Detect which cell encompasses the target text, then output its (X, Y) center coordinate. 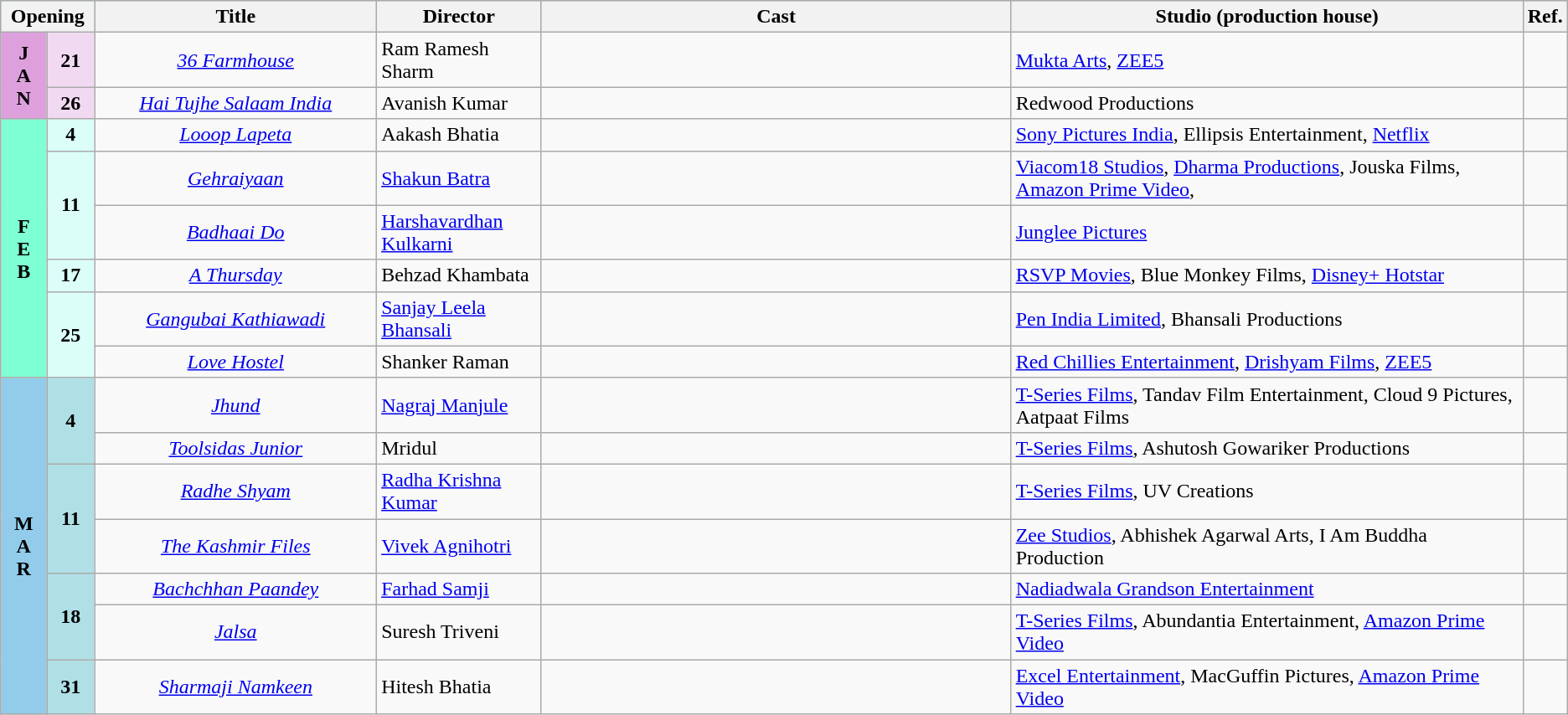
Mridul (459, 448)
Sharmaji Namkeen (236, 687)
Viacom18 Studios, Dharma Productions, Jouska Films, Amazon Prime Video, (1266, 177)
Shakun Batra (459, 177)
Harshavardhan Kulkarni (459, 233)
Title (236, 17)
26 (70, 103)
Hai Tujhe Salaam India (236, 103)
T-Series Films, UV Creations (1266, 491)
RSVP Movies, Blue Monkey Films, Disney+ Hotstar (1266, 275)
Ram Ramesh Sharm (459, 60)
Director (459, 17)
Gangubai Kathiawadi (236, 318)
JAN (23, 75)
Radhe Shyam (236, 491)
21 (70, 60)
Vivek Agnihotri (459, 546)
Junglee Pictures (1266, 233)
Studio (production house) (1266, 17)
MAR (23, 546)
Bachchhan Paandey (236, 589)
18 (70, 616)
Aakash Bhatia (459, 135)
Farhad Samji (459, 589)
Avanish Kumar (459, 103)
Jalsa (236, 633)
Zee Studios, Abhishek Agarwal Arts, I Am Buddha Production (1266, 546)
Opening (48, 17)
FEB (23, 248)
Nadiadwala Grandson Entertainment (1266, 589)
31 (70, 687)
Gehraiyaan (236, 177)
Redwood Productions (1266, 103)
Jhund (236, 405)
17 (70, 275)
Excel Entertainment, MacGuffin Pictures, Amazon Prime Video (1266, 687)
Shanker Raman (459, 362)
Suresh Triveni (459, 633)
Love Hostel (236, 362)
36 Farmhouse (236, 60)
Badhaai Do (236, 233)
The Kashmir Files (236, 546)
Sanjay Leela Bhansali (459, 318)
Toolsidas Junior (236, 448)
T-Series Films, Ashutosh Gowariker Productions (1266, 448)
A Thursday (236, 275)
Sony Pictures India, Ellipsis Entertainment, Netflix (1266, 135)
Mukta Arts, ZEE5 (1266, 60)
Nagraj Manjule (459, 405)
T-Series Films, Abundantia Entertainment, Amazon Prime Video (1266, 633)
Pen India Limited, Bhansali Productions (1266, 318)
Hitesh Bhatia (459, 687)
Cast (776, 17)
Looop Lapeta (236, 135)
Red Chillies Entertainment, Drishyam Films, ZEE5 (1266, 362)
Behzad Khambata (459, 275)
Radha Krishna Kumar (459, 491)
Ref. (1545, 17)
T-Series Films, Tandav Film Entertainment, Cloud 9 Pictures, Aatpaat Films (1266, 405)
25 (70, 335)
